Search for the cell housing the specified text and yield its (x, y) center coordinate. 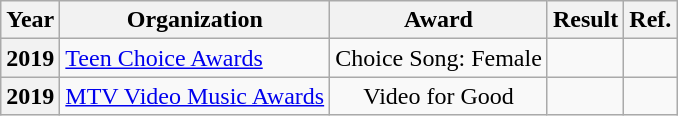
MTV Video Music Awards (195, 96)
Year (30, 20)
Organization (195, 20)
Video for Good (439, 96)
Choice Song: Female (439, 58)
Teen Choice Awards (195, 58)
Ref. (650, 20)
Award (439, 20)
Result (585, 20)
